Scan for the cell matching the given text and deliver its (x, y) coordinate at center. 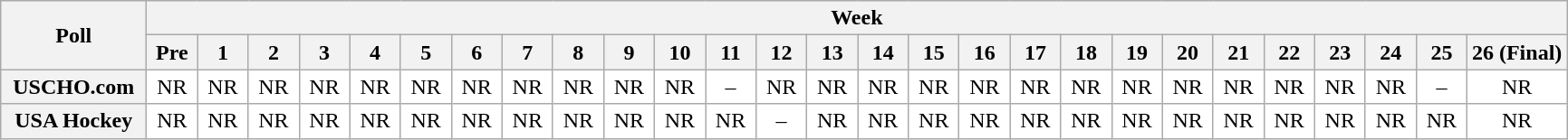
12 (782, 52)
26 (Final) (1516, 52)
9 (629, 52)
USA Hockey (74, 121)
22 (1289, 52)
11 (730, 52)
19 (1137, 52)
4 (375, 52)
8 (578, 52)
10 (679, 52)
5 (426, 52)
15 (934, 52)
20 (1188, 52)
18 (1086, 52)
24 (1390, 52)
23 (1340, 52)
25 (1441, 52)
2 (274, 52)
Poll (74, 35)
21 (1238, 52)
1 (223, 52)
USCHO.com (74, 87)
13 (832, 52)
6 (476, 52)
3 (324, 52)
Pre (172, 52)
Week (857, 18)
14 (883, 52)
16 (985, 52)
17 (1035, 52)
7 (527, 52)
